Provide the (x, y) coordinate of the cell's center where the given text is located.  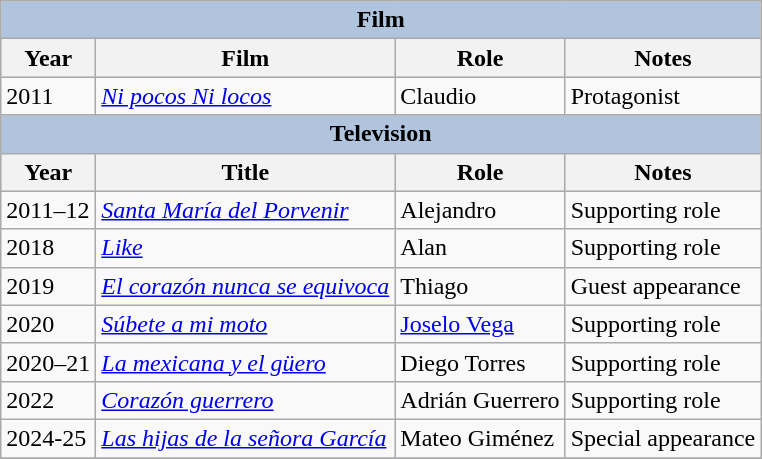
Claudio (480, 96)
Special appearance (663, 438)
Title (246, 172)
2019 (48, 286)
2011–12 (48, 210)
Guest appearance (663, 286)
La mexicana y el güero (246, 362)
2020 (48, 324)
2018 (48, 248)
Súbete a mi moto (246, 324)
Alejandro (480, 210)
Alan (480, 248)
Diego Torres (480, 362)
Santa María del Porvenir (246, 210)
Adrián Guerrero (480, 400)
Corazón guerrero (246, 400)
El corazón nunca se equivoca (246, 286)
Protagonist (663, 96)
2020–21 (48, 362)
Thiago (480, 286)
Mateo Giménez (480, 438)
2022 (48, 400)
Television (381, 134)
Las hijas de la señora García (246, 438)
2011 (48, 96)
Ni pocos Ni locos (246, 96)
Like (246, 248)
2024-25 (48, 438)
Joselo Vega (480, 324)
